Output the (x, y) coordinate of the center of the cell containing the given text.  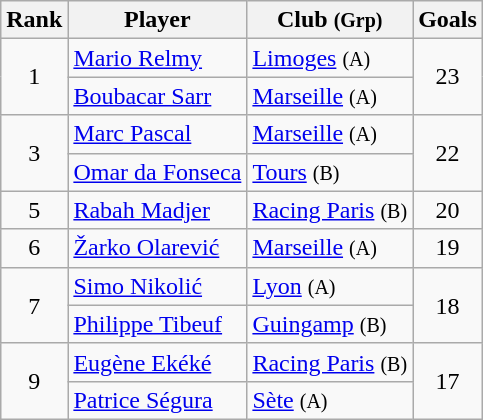
Guingamp (B) (330, 324)
22 (448, 153)
Tours (B) (330, 172)
Rank (34, 20)
6 (34, 248)
17 (448, 381)
Žarko Olarević (158, 248)
Omar da Fonseca (158, 172)
20 (448, 210)
Patrice Ségura (158, 400)
Sète (A) (330, 400)
Player (158, 20)
23 (448, 77)
Mario Relmy (158, 58)
3 (34, 153)
5 (34, 210)
Limoges (A) (330, 58)
1 (34, 77)
Eugène Ekéké (158, 362)
Club (Grp) (330, 20)
Rabah Madjer (158, 210)
Simo Nikolić (158, 286)
9 (34, 381)
Lyon (A) (330, 286)
Philippe Tibeuf (158, 324)
7 (34, 305)
Boubacar Sarr (158, 96)
Marc Pascal (158, 134)
18 (448, 305)
19 (448, 248)
Goals (448, 20)
